From the cell containing the given text, extract its center point as (x, y) coordinate. 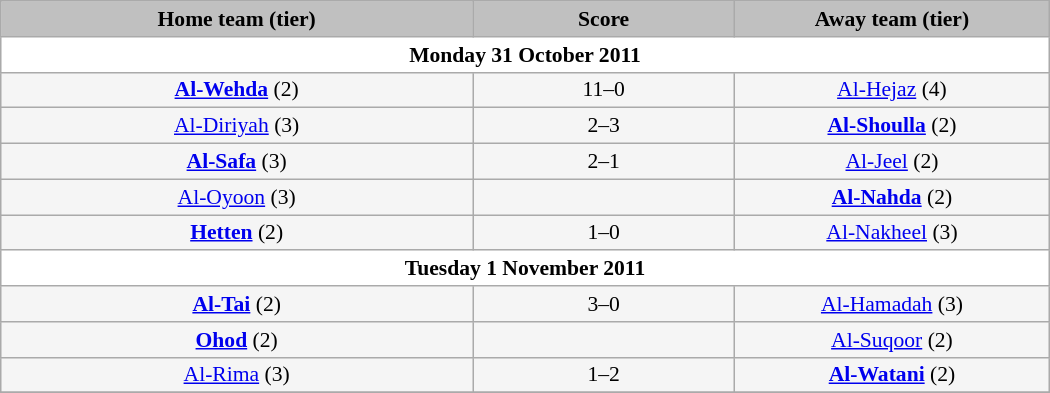
Score (604, 19)
Ohod (2) (237, 340)
Al-Rima (3) (237, 375)
Al-Shoulla (2) (892, 126)
Al-Watani (2) (892, 375)
2–1 (604, 162)
1–2 (604, 375)
Hetten (2) (237, 233)
Monday 31 October 2011 (525, 55)
Al-Hejaz (4) (892, 90)
Away team (tier) (892, 19)
Al-Oyoon (3) (237, 197)
Al-Jeel (2) (892, 162)
1–0 (604, 233)
3–0 (604, 304)
Al-Wehda (2) (237, 90)
Al-Diriyah (3) (237, 126)
Home team (tier) (237, 19)
Al-Safa (3) (237, 162)
Al-Hamadah (3) (892, 304)
11–0 (604, 90)
Al-Nakheel (3) (892, 233)
Al-Nahda (2) (892, 197)
Al-Suqoor (2) (892, 340)
2–3 (604, 126)
Al-Tai (2) (237, 304)
Tuesday 1 November 2011 (525, 269)
